For the text-containing cell, return its midpoint in [X, Y] coordinate format. 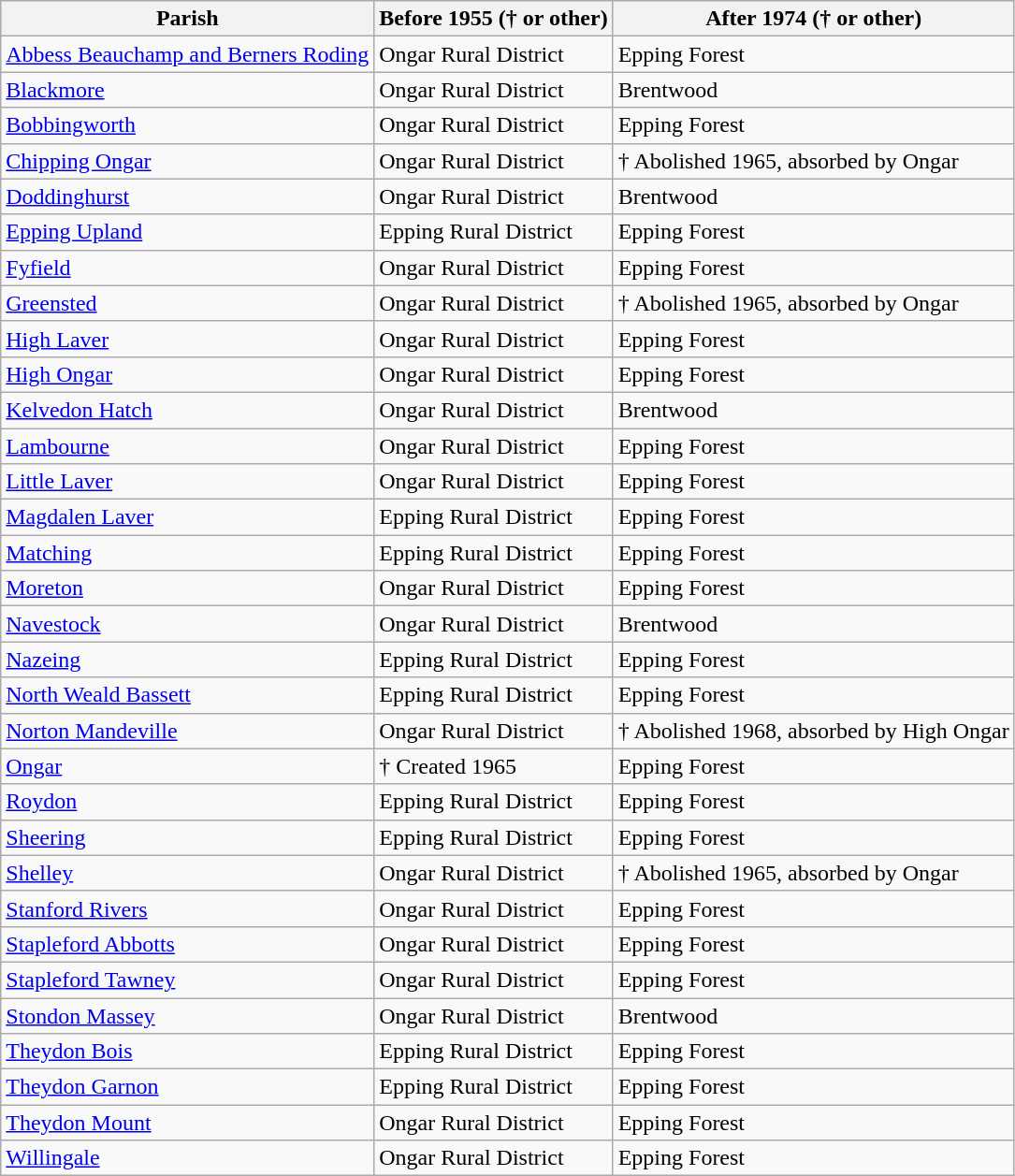
North Weald Bassett [187, 695]
Stondon Massey [187, 1015]
Theydon Garnon [187, 1087]
Magdalen Laver [187, 517]
Blackmore [187, 90]
Little Laver [187, 482]
Kelvedon Hatch [187, 410]
Navestock [187, 624]
Norton Mandeville [187, 731]
Sheering [187, 837]
† Created 1965 [494, 766]
Chipping Ongar [187, 161]
Willingale [187, 1158]
Bobbingworth [187, 125]
Nazeing [187, 660]
Fyfield [187, 268]
Moreton [187, 588]
High Laver [187, 339]
Theydon Mount [187, 1123]
Epping Upland [187, 232]
Doddinghurst [187, 196]
Stapleford Tawney [187, 980]
Stapleford Abbotts [187, 944]
High Ongar [187, 374]
Greensted [187, 303]
Roydon [187, 802]
Ongar [187, 766]
After 1974 († or other) [814, 19]
Stanford Rivers [187, 908]
Lambourne [187, 446]
† Abolished 1968, absorbed by High Ongar [814, 731]
Matching [187, 553]
Theydon Bois [187, 1052]
Before 1955 († or other) [494, 19]
Shelley [187, 873]
Parish [187, 19]
Abbess Beauchamp and Berners Roding [187, 54]
